Locate the cell with the specified text and output its [X, Y] center coordinate. 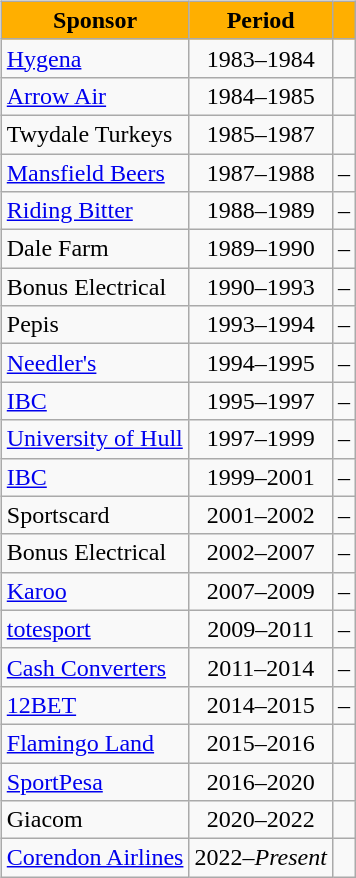
SportPesa [95, 781]
1993–1994 [260, 325]
Mansfield Beers [95, 173]
2022–Present [260, 858]
1983–1984 [260, 58]
Riding Bitter [95, 211]
Giacom [95, 820]
Period [260, 20]
Needler's [95, 363]
Cash Converters [95, 667]
2011–2014 [260, 667]
1999–2001 [260, 477]
2015–2016 [260, 743]
Arrow Air [95, 96]
Sportscard [95, 515]
2007–2009 [260, 591]
University of Hull [95, 439]
Pepis [95, 325]
2016–2020 [260, 781]
2009–2011 [260, 629]
1990–1993 [260, 287]
Hygena [95, 58]
Corendon Airlines [95, 858]
2001–2002 [260, 515]
1995–1997 [260, 401]
Sponsor [95, 20]
1994–1995 [260, 363]
totesport [95, 629]
1987–1988 [260, 173]
12BET [95, 705]
1988–1989 [260, 211]
1984–1985 [260, 96]
2020–2022 [260, 820]
Karoo [95, 591]
Twydale Turkeys [95, 134]
1985–1987 [260, 134]
2014–2015 [260, 705]
1997–1999 [260, 439]
Flamingo Land [95, 743]
1989–1990 [260, 249]
2002–2007 [260, 553]
Dale Farm [95, 249]
